Determine the (x, y) coordinate at the center of the cell enclosing the given text.  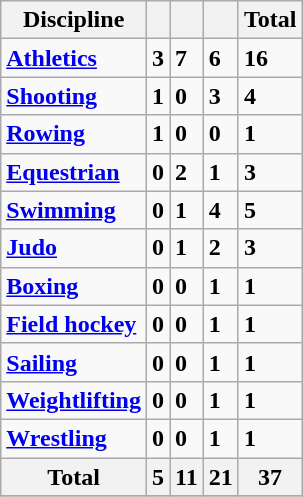
Weightlifting (74, 400)
7 (187, 58)
Equestrian (74, 172)
Athletics (74, 58)
Discipline (74, 20)
Sailing (74, 362)
6 (220, 58)
Rowing (74, 134)
21 (220, 477)
37 (270, 477)
Judo (74, 248)
Shooting (74, 96)
11 (187, 477)
Swimming (74, 210)
Boxing (74, 286)
Field hockey (74, 324)
Wrestling (74, 438)
16 (270, 58)
